Capture the cell that displays the provided text and extract its (X, Y) central coordinate. 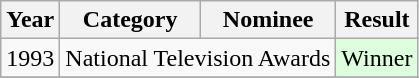
Winner (377, 58)
National Television Awards (198, 58)
Result (377, 20)
Category (130, 20)
1993 (30, 58)
Nominee (268, 20)
Year (30, 20)
